Provide the (x, y) coordinate of the cell's center where the given text is located.  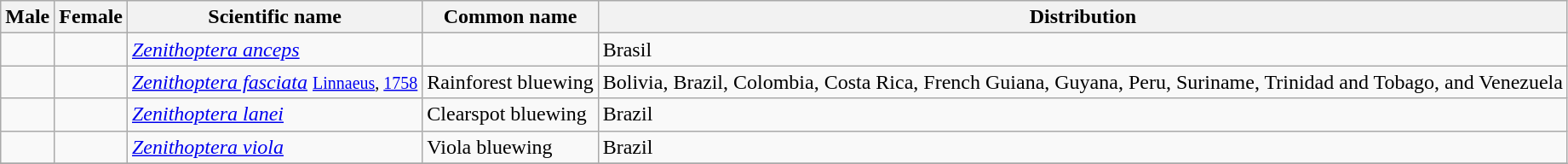
Rainforest bluewing (510, 82)
Viola bluewing (510, 147)
Distribution (1083, 17)
Male (27, 17)
Zenithoptera viola (274, 147)
Clearspot bluewing (510, 114)
Brasil (1083, 50)
Common name (510, 17)
Scientific name (274, 17)
Bolivia, Brazil, Colombia, Costa Rica, French Guiana, Guyana, Peru, Suriname, Trinidad and Tobago, and Venezuela (1083, 82)
Female (91, 17)
Zenithoptera lanei (274, 114)
Zenithoptera fasciata Linnaeus, 1758 (274, 82)
Zenithoptera anceps (274, 50)
